Identify which cell holds the provided text, then report its (X, Y) central coordinate. 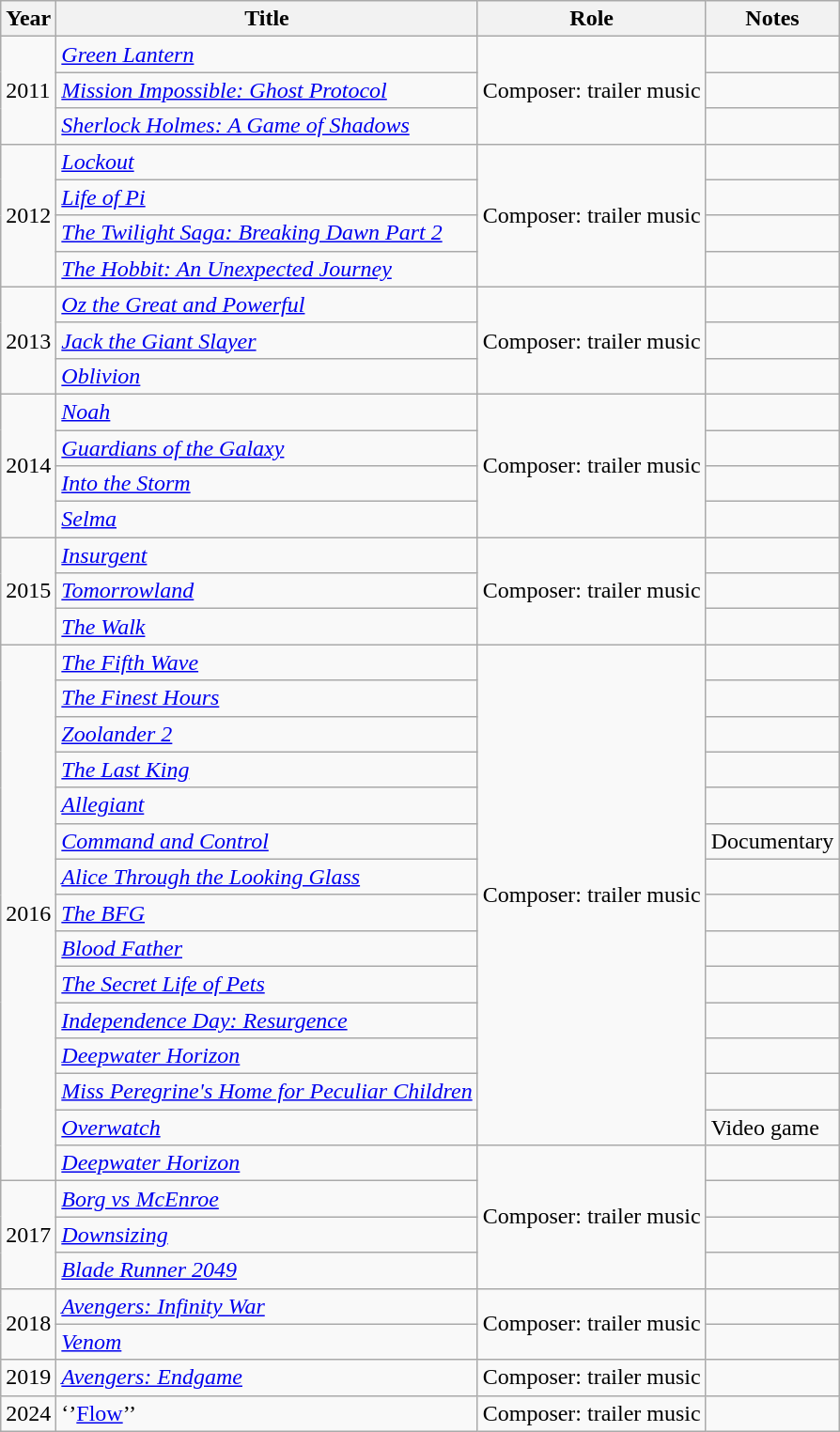
Venom (267, 1342)
2012 (28, 215)
Title (267, 19)
Oz the Great and Powerful (267, 304)
Zoolander 2 (267, 734)
2019 (28, 1378)
2017 (28, 1235)
Selma (267, 520)
Video game (772, 1128)
Alice Through the Looking Glass (267, 877)
Blood Father (267, 948)
Mission Impossible: Ghost Protocol (267, 90)
Jack the Giant Slayer (267, 340)
The Fifth Wave (267, 662)
Noah (267, 412)
Notes (772, 19)
Tomorrowland (267, 591)
Documentary (772, 841)
Downsizing (267, 1235)
2014 (28, 465)
Avengers: Infinity War (267, 1306)
Independence Day: Resurgence (267, 1020)
Command and Control (267, 841)
2015 (28, 591)
The Hobbit: An Unexpected Journey (267, 269)
2013 (28, 340)
Oblivion (267, 376)
The Twilight Saga: Breaking Dawn Part 2 (267, 233)
The Walk (267, 627)
The Finest Hours (267, 698)
‘’Flow’’ (267, 1413)
Green Lantern (267, 54)
Lockout (267, 162)
2016 (28, 913)
The BFG (267, 912)
2018 (28, 1324)
Life of Pi (267, 197)
Insurgent (267, 555)
2011 (28, 90)
Sherlock Holmes: A Game of Shadows (267, 126)
The Last King (267, 770)
Overwatch (267, 1128)
Year (28, 19)
Miss Peregrine's Home for Peculiar Children (267, 1092)
Blade Runner 2049 (267, 1270)
Avengers: Endgame (267, 1378)
Into the Storm (267, 484)
Allegiant (267, 805)
2024 (28, 1413)
Guardians of the Galaxy (267, 448)
The Secret Life of Pets (267, 984)
Borg vs McEnroe (267, 1199)
Role (592, 19)
